Return the (x, y) coordinate for the center point of the cell that contains the specified text.  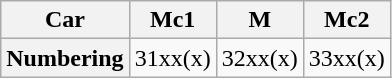
31xx(x) (172, 58)
32xx(x) (260, 58)
M (260, 20)
Mc2 (346, 20)
Car (65, 20)
Mc1 (172, 20)
33xx(x) (346, 58)
Numbering (65, 58)
